Detect which cell encompasses the target text, then output its [X, Y] center coordinate. 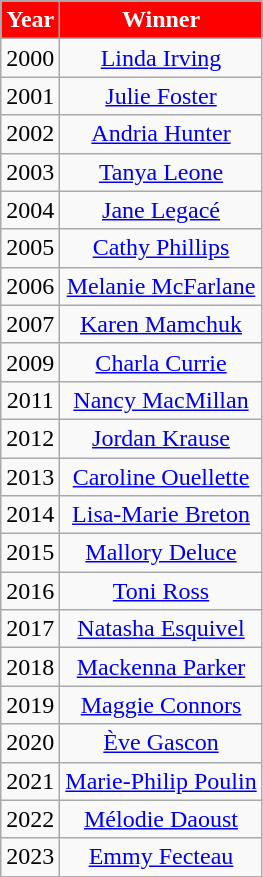
2006 [30, 286]
Melanie McFarlane [161, 286]
Nancy MacMillan [161, 400]
2021 [30, 781]
Year [30, 20]
2014 [30, 515]
Linda Irving [161, 58]
Caroline Ouellette [161, 477]
2017 [30, 629]
2018 [30, 667]
2001 [30, 96]
2022 [30, 819]
Charla Currie [161, 362]
2023 [30, 857]
Cathy Phillips [161, 248]
2007 [30, 324]
Jane Legacé [161, 210]
Jordan Krause [161, 438]
Tanya Leone [161, 172]
Maggie Connors [161, 705]
2003 [30, 172]
Winner [161, 20]
Marie-Philip Poulin [161, 781]
2020 [30, 743]
2019 [30, 705]
Toni Ross [161, 591]
Mackenna Parker [161, 667]
2011 [30, 400]
Mallory Deluce [161, 553]
2005 [30, 248]
2000 [30, 58]
Andria Hunter [161, 134]
2013 [30, 477]
2015 [30, 553]
2004 [30, 210]
Julie Foster [161, 96]
2012 [30, 438]
Natasha Esquivel [161, 629]
2009 [30, 362]
Lisa-Marie Breton [161, 515]
Karen Mamchuk [161, 324]
Emmy Fecteau [161, 857]
Mélodie Daoust [161, 819]
2002 [30, 134]
2016 [30, 591]
Ève Gascon [161, 743]
